Provide the [X, Y] coordinate of the cell's center where the given text is located.  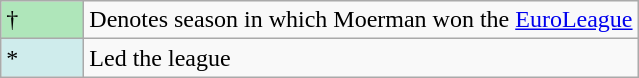
Denotes season in which Moerman won the EuroLeague [361, 20]
* [42, 58]
† [42, 20]
Led the league [361, 58]
